Determine the (x, y) coordinate at the center of the cell enclosing the given text.  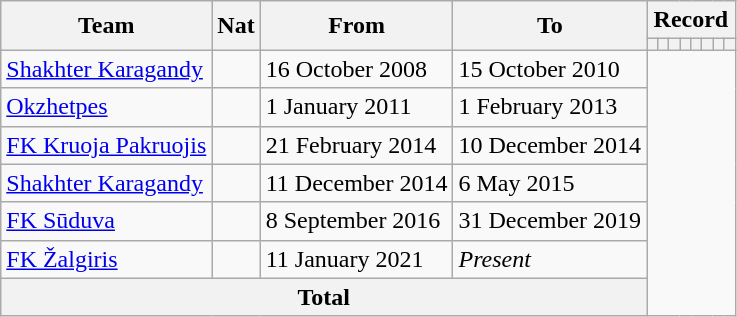
FK Kruoja Pakruojis (106, 145)
Total (324, 297)
1 February 2013 (550, 107)
1 January 2011 (356, 107)
FK Žalgiris (106, 259)
11 December 2014 (356, 183)
Present (550, 259)
From (356, 26)
11 January 2021 (356, 259)
21 February 2014 (356, 145)
Okzhetpes (106, 107)
31 December 2019 (550, 221)
FK Sūduva (106, 221)
Record (691, 20)
10 December 2014 (550, 145)
16 October 2008 (356, 69)
6 May 2015 (550, 183)
To (550, 26)
Nat (236, 26)
15 October 2010 (550, 69)
8 September 2016 (356, 221)
Team (106, 26)
